Find where the given text appears and provide that cell's center as (X, Y) coordinate. 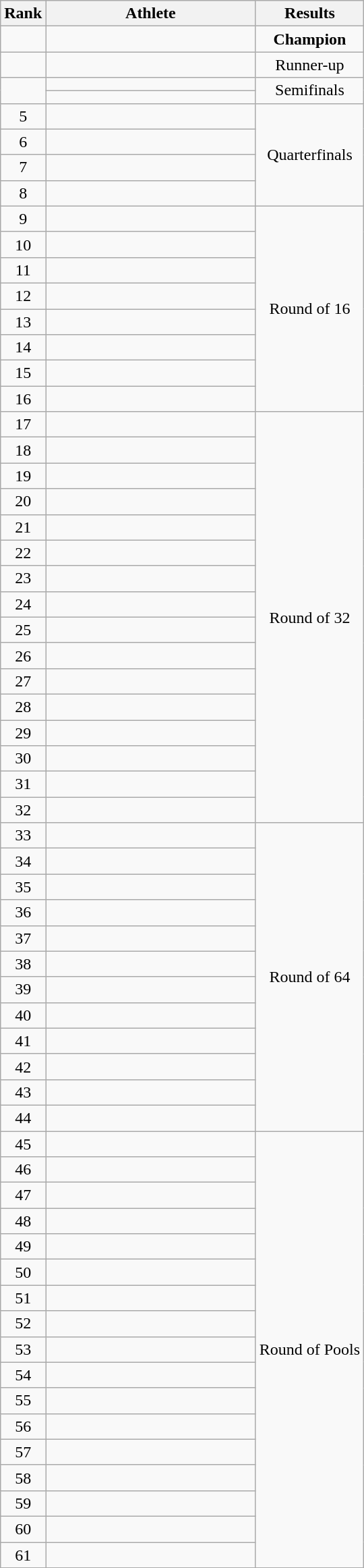
5 (23, 116)
14 (23, 348)
42 (23, 1066)
61 (23, 1555)
31 (23, 784)
34 (23, 861)
Champion (310, 39)
21 (23, 527)
40 (23, 1015)
23 (23, 578)
7 (23, 167)
6 (23, 142)
37 (23, 938)
26 (23, 655)
55 (23, 1401)
28 (23, 707)
59 (23, 1503)
12 (23, 296)
32 (23, 810)
51 (23, 1298)
Semifinals (310, 90)
47 (23, 1195)
27 (23, 681)
44 (23, 1118)
13 (23, 322)
Round of 16 (310, 308)
Round of Pools (310, 1350)
48 (23, 1221)
19 (23, 476)
17 (23, 425)
30 (23, 759)
8 (23, 193)
15 (23, 373)
Runner-up (310, 65)
46 (23, 1170)
35 (23, 887)
45 (23, 1144)
50 (23, 1272)
Round of 32 (310, 617)
25 (23, 630)
38 (23, 964)
60 (23, 1529)
Rank (23, 13)
24 (23, 604)
57 (23, 1452)
58 (23, 1478)
11 (23, 270)
29 (23, 732)
36 (23, 913)
54 (23, 1375)
49 (23, 1247)
Athlete (151, 13)
20 (23, 502)
9 (23, 219)
22 (23, 553)
18 (23, 450)
Results (310, 13)
56 (23, 1426)
33 (23, 836)
53 (23, 1349)
16 (23, 399)
Round of 64 (310, 977)
52 (23, 1324)
Quarterfinals (310, 155)
43 (23, 1092)
10 (23, 244)
41 (23, 1041)
39 (23, 990)
